For the text-containing cell, return its midpoint in [x, y] coordinate format. 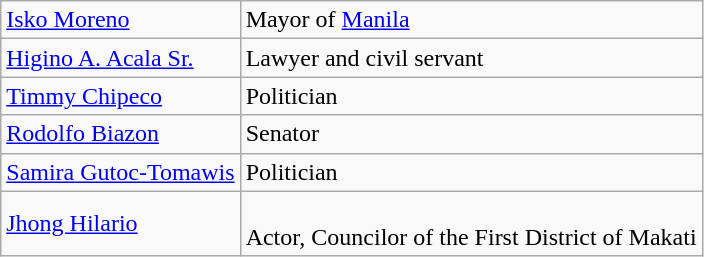
Timmy Chipeco [120, 96]
Isko Moreno [120, 20]
Actor, Councilor of the First District of Makati [471, 224]
Mayor of Manila [471, 20]
Rodolfo Biazon [120, 134]
Samira Gutoc-Tomawis [120, 172]
Higino A. Acala Sr. [120, 58]
Jhong Hilario [120, 224]
Lawyer and civil servant [471, 58]
Senator [471, 134]
